Detect which cell encompasses the target text, then output its (x, y) center coordinate. 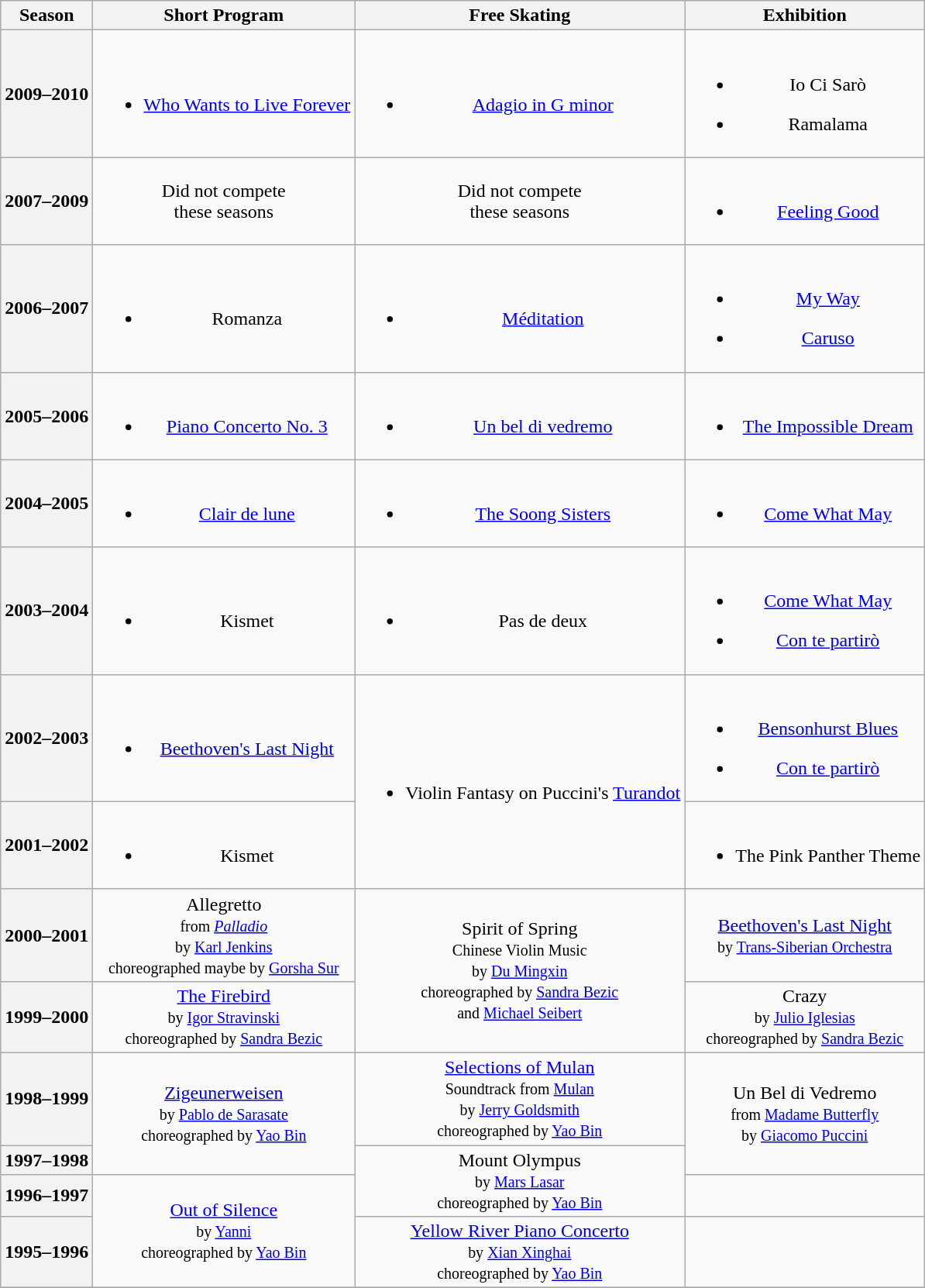
2007–2009 (46, 201)
Beethoven's Last Night by Trans-Siberian Orchestra (805, 935)
The Soong Sisters (520, 504)
2006–2007 (46, 308)
2004–2005 (46, 504)
Who Wants to Live Forever (224, 94)
Spirit of Spring Chinese Violin Music by Du Mingxin choreographed by Sandra Bezic and Michael Seibert (520, 970)
1996–1997 (46, 1196)
Zigeunerweisen by Pablo de Sarasate choreographed by Yao Bin (224, 1113)
Adagio in G minor (520, 94)
1997–1998 (46, 1160)
Piano Concerto No. 3 (224, 415)
Violin Fantasy on Puccini's Turandot (520, 781)
The Pink Panther Theme (805, 845)
Un bel di vedremo (520, 415)
2000–2001 (46, 935)
2003–2004 (46, 611)
Mount Olympus by Mars Lasar choreographed by Yao Bin (520, 1181)
Beethoven's Last Night (224, 738)
Yellow River Piano Concerto by Xian Xinghai choreographed by Yao Bin (520, 1252)
2001–2002 (46, 845)
Feeling Good (805, 201)
My WayCaruso (805, 308)
Bensonhurst BluesCon te partirò (805, 738)
Free Skating (520, 15)
Come What May (805, 504)
Méditation (520, 308)
2009–2010 (46, 94)
The Firebird by Igor Stravinski choreographed by Sandra Bezic (224, 1017)
Season (46, 15)
2002–2003 (46, 738)
Selections of Mulan Soundtrack from Mulan by Jerry Goldsmith choreographed by Yao Bin (520, 1099)
Out of Silence by Yanni choreographed by Yao Bin (224, 1231)
Allegrettofrom Palladio by Karl Jenkins choreographed maybe by Gorsha Sur (224, 935)
Pas de deux (520, 611)
Io Ci SaròRamalama (805, 94)
Come What MayCon te partirò (805, 611)
Exhibition (805, 15)
Short Program (224, 15)
Crazy by Julio Iglesias choreographed by Sandra Bezic (805, 1017)
The Impossible Dream (805, 415)
Clair de lune (224, 504)
1999–2000 (46, 1017)
1998–1999 (46, 1099)
1995–1996 (46, 1252)
Un Bel di Vedremo from Madame Butterfly by Giacomo Puccini (805, 1113)
2005–2006 (46, 415)
Romanza (224, 308)
